Scan for the cell matching the given text and deliver its [x, y] coordinate at center. 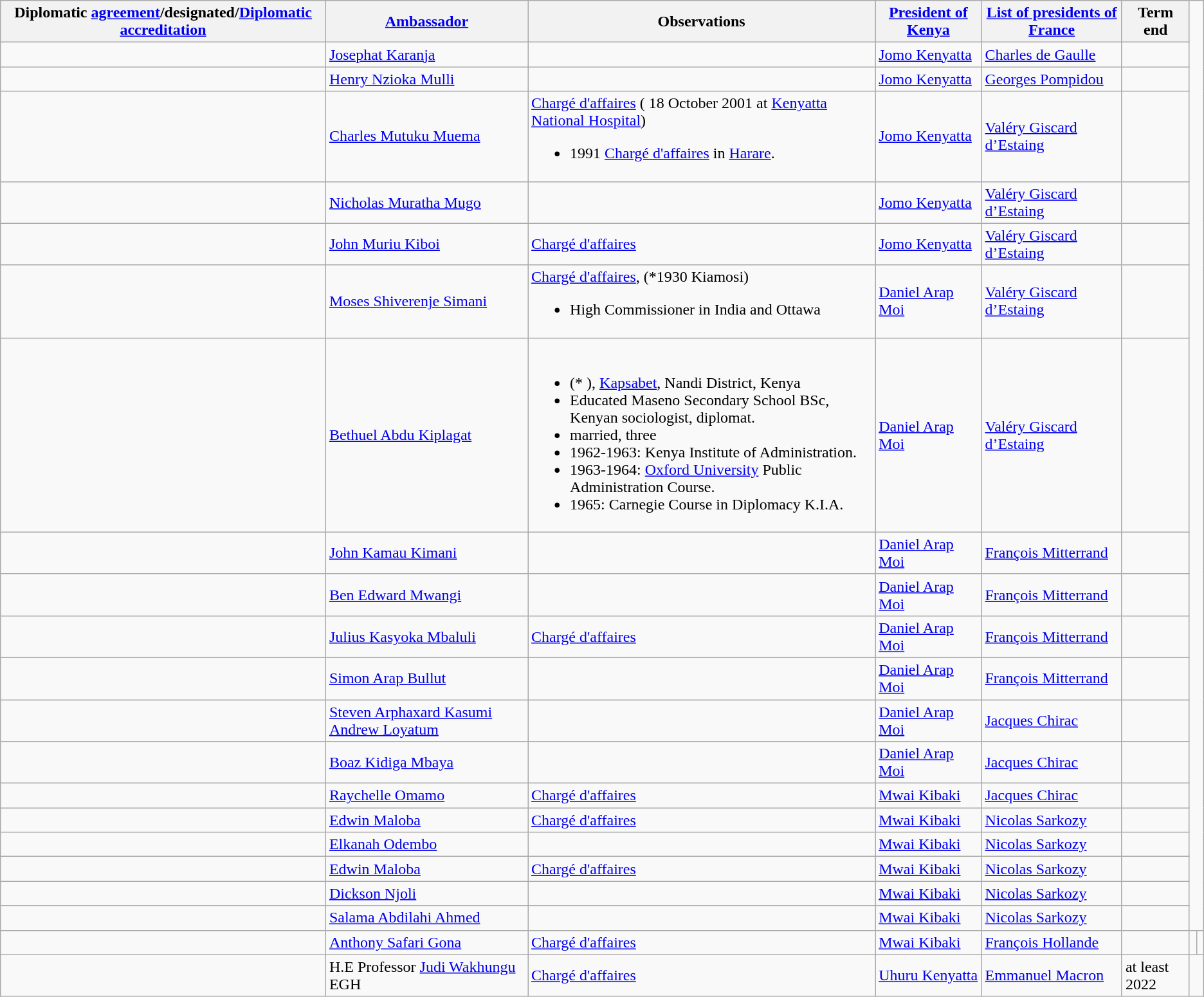
Anthony Safari Gona [426, 942]
Steven Arphaxard Kasumi Andrew Loyatum [426, 720]
Bethuel Abdu Kiplagat [426, 435]
Georges Pompidou [1052, 79]
François Hollande [1052, 942]
Diplomatic agreement/designated/Diplomatic accreditation [163, 22]
H.E Professor Judi Wakhungu EGH [426, 975]
Salama Abdilahi Ahmed [426, 918]
Boaz Kidiga Mbaya [426, 763]
Josephat Karanja [426, 55]
Ben Edward Mwangi [426, 594]
President of Kenya [929, 22]
Uhuru Kenyatta [929, 975]
Observations [702, 22]
Ambassador [426, 22]
Chargé d'affaires, (*1930 Kiamosi)High Commissioner in India and Ottawa [702, 301]
Term end [1155, 22]
John Kamau Kimani [426, 553]
Charles Mutuku Muema [426, 136]
Julius Kasyoka Mbaluli [426, 637]
Emmanuel Macron [1052, 975]
John Muriu Kiboi [426, 244]
Chargé d'affaires ( 18 October 2001 at Kenyatta National Hospital)1991 Chargé d'affaires in Harare. [702, 136]
Moses Shiverenje Simani [426, 301]
Nicholas Muratha Mugo [426, 202]
Dickson Njoli [426, 893]
Henry Nzioka Mulli [426, 79]
Elkanah Odembo [426, 845]
Charles de Gaulle [1052, 55]
at least 2022 [1155, 975]
List of presidents of France [1052, 22]
Raychelle Omamo [426, 796]
Simon Arap Bullut [426, 678]
